Scan for the cell matching the given text and deliver its (X, Y) coordinate at center. 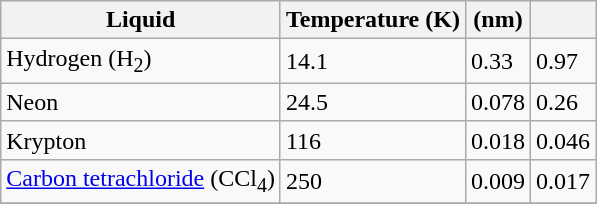
0.046 (564, 140)
0.078 (498, 102)
24.5 (372, 102)
0.009 (498, 181)
14.1 (372, 61)
Carbon tetrachloride (CCl4) (141, 181)
116 (372, 140)
0.018 (498, 140)
Hydrogen (H2) (141, 61)
250 (372, 181)
Liquid (141, 20)
0.26 (564, 102)
Krypton (141, 140)
0.017 (564, 181)
0.97 (564, 61)
Temperature (K) (372, 20)
(nm) (498, 20)
0.33 (498, 61)
Neon (141, 102)
